Find where the given text appears and provide that cell's center as (x, y) coordinate. 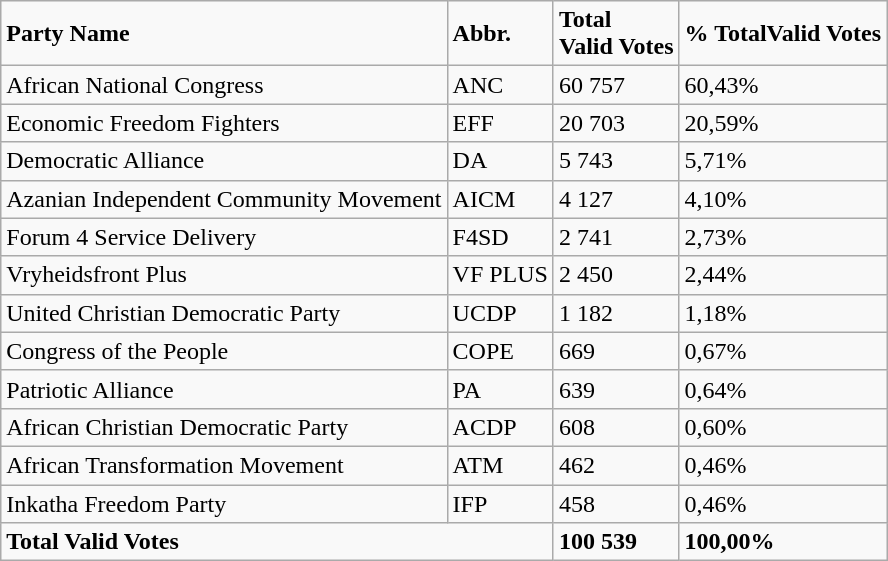
Azanian Independent Community Movement (224, 199)
F4SD (500, 237)
100,00% (783, 542)
Congress of the People (224, 351)
Economic Freedom Fighters (224, 123)
608 (616, 427)
Inkatha Freedom Party (224, 503)
TotalValid Votes (616, 34)
African Christian Democratic Party (224, 427)
0,64% (783, 389)
African Transformation Movement (224, 465)
20 703 (616, 123)
2 450 (616, 275)
Patriotic Alliance (224, 389)
462 (616, 465)
2,73% (783, 237)
5 743 (616, 161)
Party Name (224, 34)
% TotalValid Votes (783, 34)
ATM (500, 465)
DA (500, 161)
2,44% (783, 275)
AICM (500, 199)
Total Valid Votes (278, 542)
2 741 (616, 237)
1,18% (783, 313)
PA (500, 389)
Vryheidsfront Plus (224, 275)
0,60% (783, 427)
Forum 4 Service Delivery (224, 237)
ACDP (500, 427)
EFF (500, 123)
639 (616, 389)
60 757 (616, 85)
Abbr. (500, 34)
458 (616, 503)
60,43% (783, 85)
0,67% (783, 351)
1 182 (616, 313)
4 127 (616, 199)
4,10% (783, 199)
VF PLUS (500, 275)
African National Congress (224, 85)
ANC (500, 85)
20,59% (783, 123)
United Christian Democratic Party (224, 313)
100 539 (616, 542)
UCDP (500, 313)
COPE (500, 351)
669 (616, 351)
Democratic Alliance (224, 161)
IFP (500, 503)
5,71% (783, 161)
